Detect which cell encompasses the target text, then output its [X, Y] center coordinate. 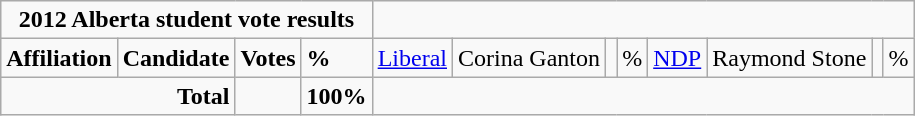
Votes [268, 58]
Candidate [176, 58]
Liberal [412, 58]
NDP [678, 58]
2012 Alberta student vote results [186, 20]
Affiliation [59, 58]
Total [118, 96]
Corina Ganton [530, 58]
100% [336, 96]
Raymond Stone [790, 58]
